Find where the given text appears and provide that cell's center as [X, Y] coordinate. 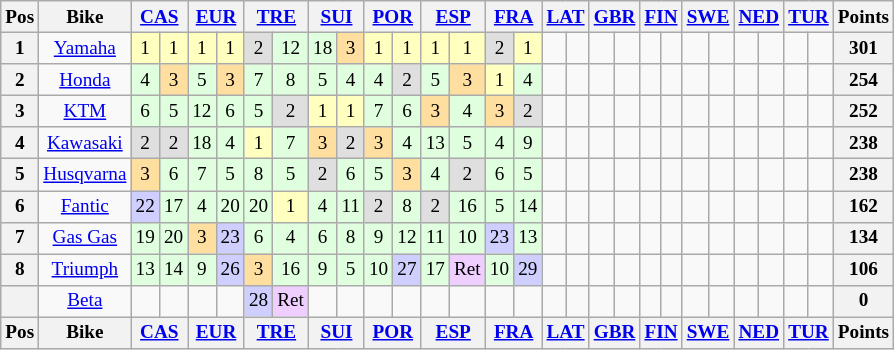
Beta [85, 301]
106 [863, 270]
26 [230, 270]
Gas Gas [85, 238]
0 [863, 301]
Fantic [85, 206]
22 [145, 206]
Triumph [85, 270]
Yamaha [85, 48]
27 [407, 270]
Honda [85, 80]
162 [863, 206]
301 [863, 48]
134 [863, 238]
KTM [85, 111]
252 [863, 111]
Kawasaki [85, 143]
Husqvarna [85, 175]
254 [863, 80]
28 [258, 301]
19 [145, 238]
29 [528, 270]
